Output the (X, Y) coordinate of the center of the cell containing the given text.  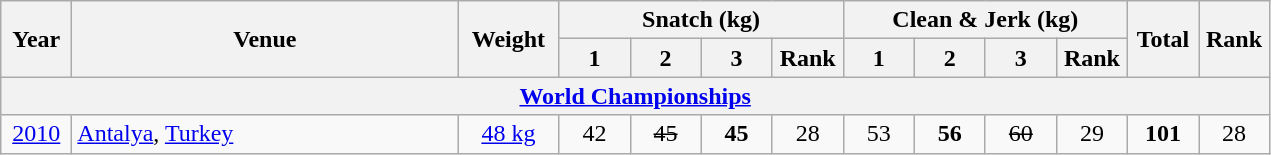
Venue (265, 39)
Antalya, Turkey (265, 134)
56 (950, 134)
Year (36, 39)
World Championships (636, 96)
Snatch (kg) (701, 20)
Weight (508, 39)
29 (1092, 134)
2010 (36, 134)
101 (1162, 134)
53 (878, 134)
48 kg (508, 134)
Total (1162, 39)
60 (1020, 134)
42 (594, 134)
Clean & Jerk (kg) (985, 20)
